Provide the [x, y] coordinate of the cell's center where the given text is located.  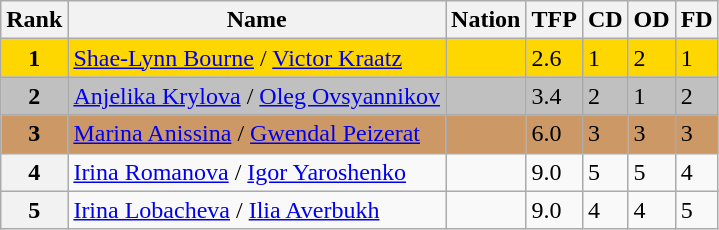
Shae-Lynn Bourne / Victor Kraatz [257, 58]
6.0 [554, 134]
Name [257, 20]
Rank [34, 20]
TFP [554, 20]
2.6 [554, 58]
Marina Anissina / Gwendal Peizerat [257, 134]
Irina Romanova / Igor Yaroshenko [257, 172]
3.4 [554, 96]
Irina Lobacheva / Ilia Averbukh [257, 210]
Nation [486, 20]
OD [652, 20]
CD [605, 20]
FD [696, 20]
Anjelika Krylova / Oleg Ovsyannikov [257, 96]
